Locate the cell with the specified text and output its [X, Y] center coordinate. 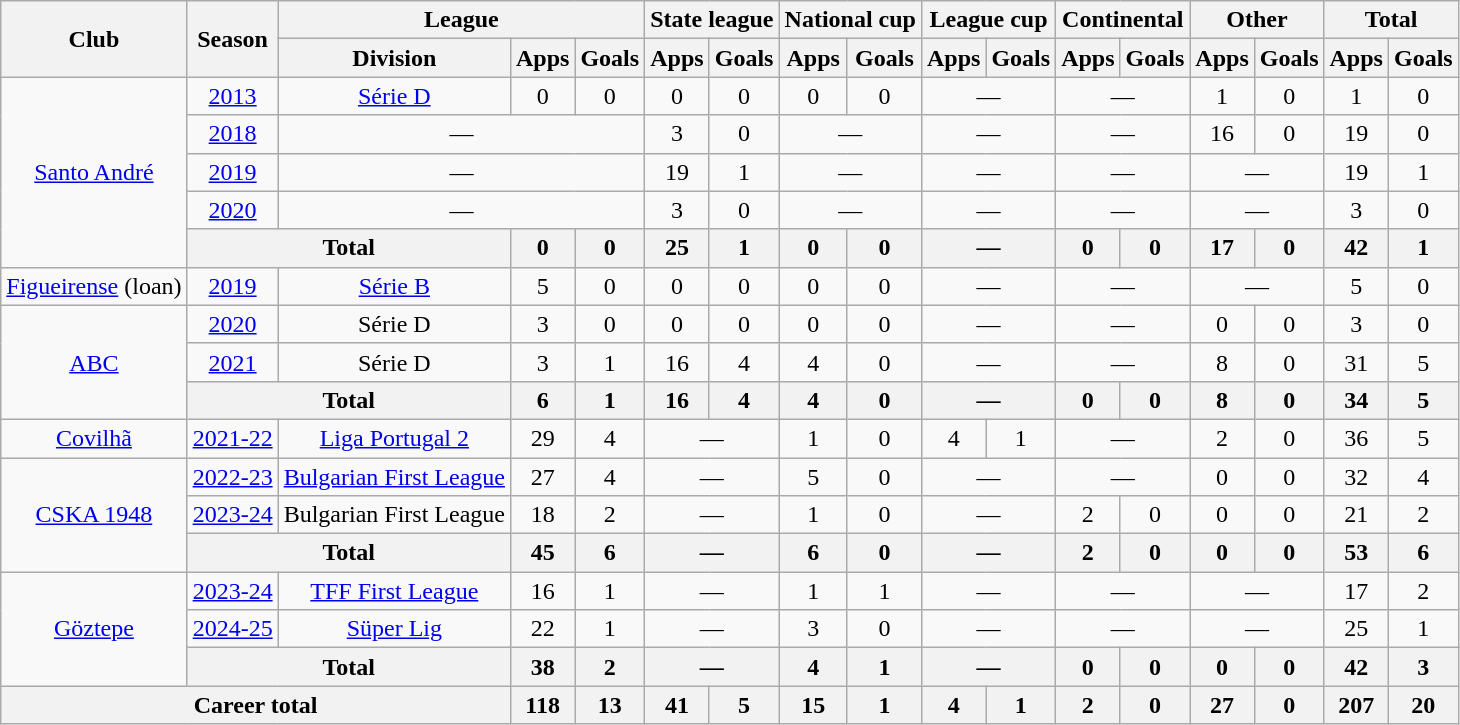
ABC [94, 362]
21 [1356, 515]
22 [542, 629]
Career total [256, 705]
Season [232, 39]
2018 [232, 134]
National cup [850, 20]
Liga Portugal 2 [394, 438]
13 [610, 705]
36 [1356, 438]
Süper Lig [394, 629]
League cup [988, 20]
Club [94, 39]
20 [1423, 705]
Göztepe [94, 629]
32 [1356, 477]
38 [542, 667]
18 [542, 515]
2024-25 [232, 629]
29 [542, 438]
118 [542, 705]
Série B [394, 286]
2013 [232, 96]
CSKA 1948 [94, 515]
15 [813, 705]
Division [394, 58]
207 [1356, 705]
Figueirense (loan) [94, 286]
53 [1356, 553]
Continental [1123, 20]
31 [1356, 362]
Other [1257, 20]
2022-23 [232, 477]
2021-22 [232, 438]
41 [677, 705]
State league [712, 20]
Covilhã [94, 438]
Santo André [94, 172]
League [462, 20]
TFF First League [394, 591]
2021 [232, 362]
34 [1356, 400]
45 [542, 553]
